Extract the [x, y] coordinate from the center of the cell holding the provided text.  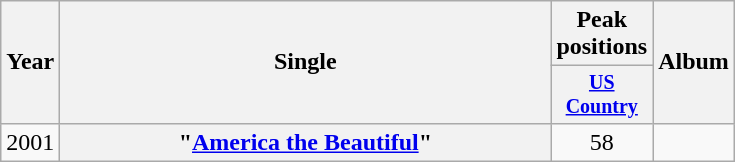
Single [306, 62]
Peak positions [602, 34]
2001 [30, 142]
Year [30, 62]
58 [602, 142]
Album [694, 62]
US Country [602, 94]
"America the Beautiful" [306, 142]
